Pinpoint the cell where the given text exists, returning its [x, y] midpoint coordinate. 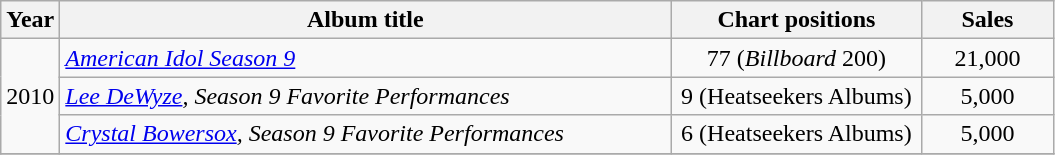
Chart positions [796, 20]
6 (Heatseekers Albums) [796, 134]
21,000 [988, 58]
2010 [30, 96]
Sales [988, 20]
American Idol Season 9 [366, 58]
Lee DeWyze, Season 9 Favorite Performances [366, 96]
Album title [366, 20]
77 (Billboard 200) [796, 58]
9 (Heatseekers Albums) [796, 96]
Crystal Bowersox, Season 9 Favorite Performances [366, 134]
Year [30, 20]
